Return the [x, y] coordinate for the center point of the cell that contains the specified text.  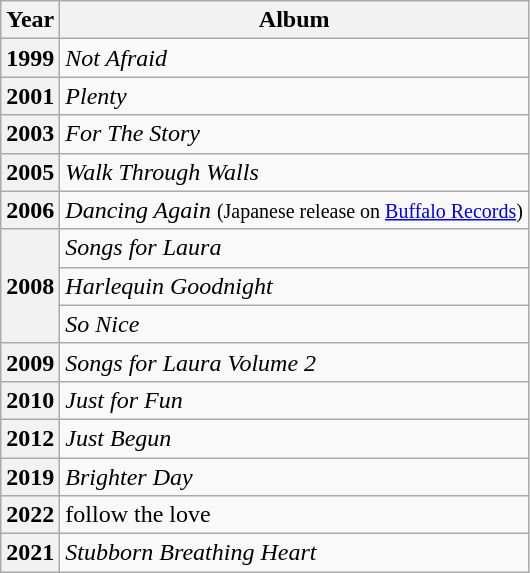
2010 [30, 400]
2021 [30, 553]
follow the love [294, 515]
Album [294, 20]
Just for Fun [294, 400]
Songs for Laura Volume 2 [294, 362]
Songs for Laura [294, 248]
Stubborn Breathing Heart [294, 553]
Plenty [294, 96]
2009 [30, 362]
Dancing Again (Japanese release on Buffalo Records) [294, 210]
2022 [30, 515]
Brighter Day [294, 477]
For The Story [294, 134]
Just Begun [294, 438]
So Nice [294, 324]
2001 [30, 96]
2003 [30, 134]
2005 [30, 172]
Harlequin Goodnight [294, 286]
Not Afraid [294, 58]
2008 [30, 286]
Walk Through Walls [294, 172]
2019 [30, 477]
Year [30, 20]
2006 [30, 210]
2012 [30, 438]
1999 [30, 58]
